Output the (X, Y) coordinate of the center of the cell containing the given text.  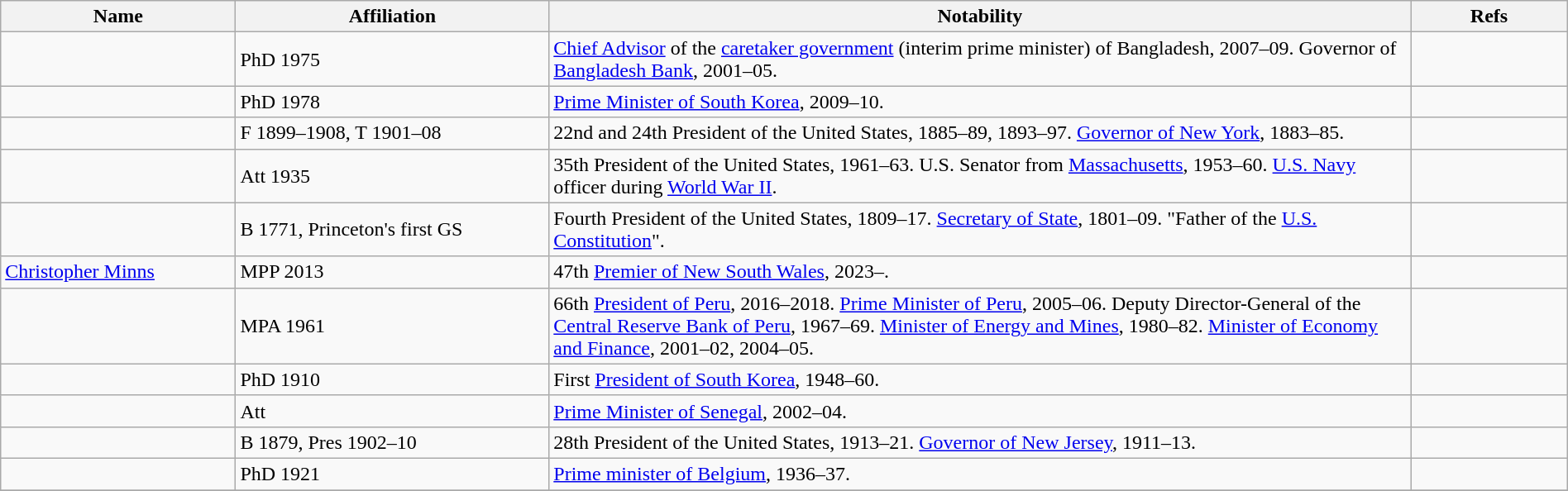
Att (392, 411)
Chief Advisor of the caretaker government (interim prime minister) of Bangladesh, 2007–09. Governor of Bangladesh Bank, 2001–05. (980, 60)
PhD 1978 (392, 102)
Prime Minister of Senegal, 2002–04. (980, 411)
Att 1935 (392, 175)
35th President of the United States, 1961–63. U.S. Senator from Massachusetts, 1953–60. U.S. Navy officer during World War II. (980, 175)
Fourth President of the United States, 1809–17. Secretary of State, 1801–09. "Father of the U.S. Constitution". (980, 230)
22nd and 24th President of the United States, 1885–89, 1893–97. Governor of New York, 1883–85. (980, 133)
PhD 1921 (392, 474)
Name (118, 17)
Prime Minister of South Korea, 2009–10. (980, 102)
Notability (980, 17)
B 1771, Princeton's first GS (392, 230)
Prime minister of Belgium, 1936–37. (980, 474)
47th Premier of New South Wales, 2023–. (980, 272)
Affiliation (392, 17)
MPA 1961 (392, 326)
Christopher Minns (118, 272)
F 1899–1908, T 1901–08 (392, 133)
28th President of the United States, 1913–21. Governor of New Jersey, 1911–13. (980, 442)
Refs (1489, 17)
PhD 1975 (392, 60)
MPP 2013 (392, 272)
First President of South Korea, 1948–60. (980, 379)
B 1879, Pres 1902–10 (392, 442)
PhD 1910 (392, 379)
